Return the [x, y] coordinate for the center point of the cell that contains the specified text.  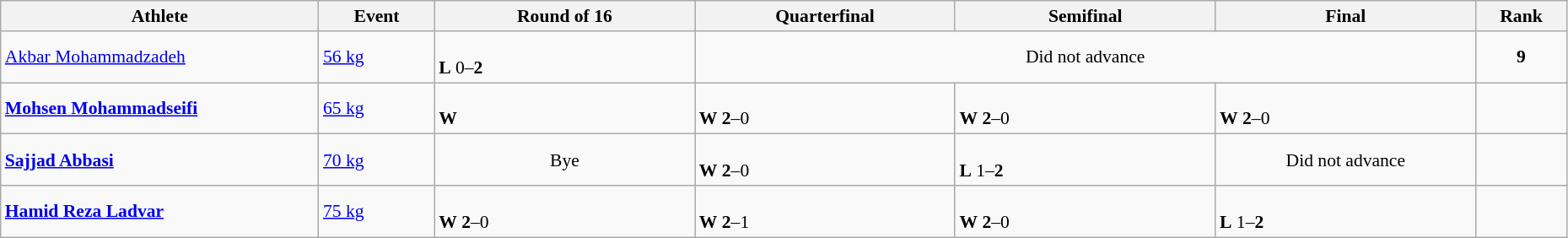
Rank [1522, 16]
W [565, 108]
Hamid Reza Ladvar [160, 211]
Event [376, 16]
70 kg [376, 160]
W 2–1 [825, 211]
56 kg [376, 57]
75 kg [376, 211]
Mohsen Mohammadseifi [160, 108]
Bye [565, 160]
Athlete [160, 16]
9 [1522, 57]
Sajjad Abbasi [160, 160]
65 kg [376, 108]
Akbar Mohammadzadeh [160, 57]
L 0–2 [565, 57]
Final [1346, 16]
Semifinal [1085, 16]
Quarterfinal [825, 16]
Round of 16 [565, 16]
